Return the [x, y] coordinate for the center point of the cell that contains the specified text.  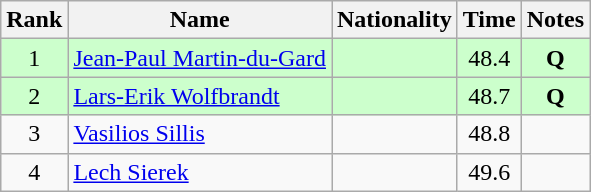
48.7 [489, 96]
3 [34, 134]
4 [34, 172]
49.6 [489, 172]
Lars-Erik Wolfbrandt [200, 96]
48.4 [489, 58]
Notes [555, 20]
Vasilios Sillis [200, 134]
Name [200, 20]
Lech Sierek [200, 172]
48.8 [489, 134]
1 [34, 58]
Time [489, 20]
Jean-Paul Martin-du-Gard [200, 58]
2 [34, 96]
Rank [34, 20]
Nationality [395, 20]
